Find where the given text appears and provide that cell's center as [X, Y] coordinate. 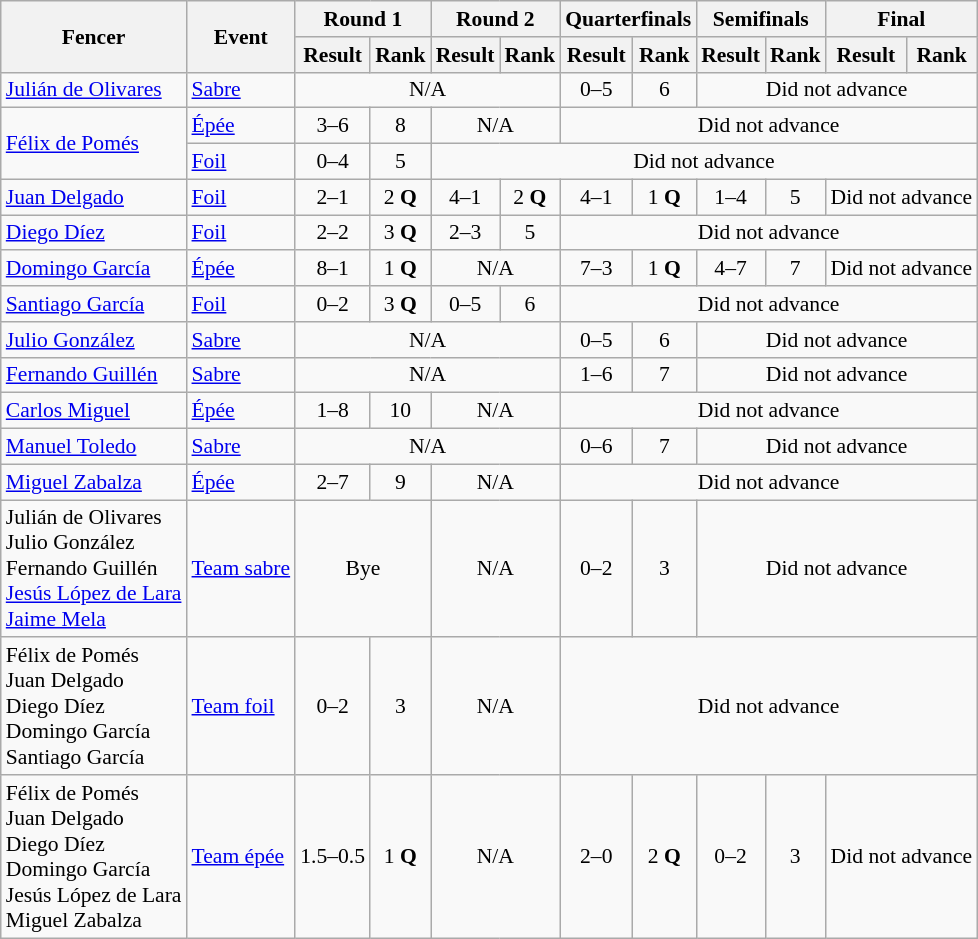
2–3 [466, 233]
Round 2 [496, 19]
Félix de Pomés Juan Delgado Diego Díez Domingo García Jesús López de Lara Miguel Zabalza [94, 856]
Fernando Guillén [94, 375]
3–6 [332, 126]
Bye [362, 569]
Team sabre [240, 569]
Santiago García [94, 304]
Diego Díez [94, 233]
9 [400, 482]
Julián de Olivares [94, 90]
Team épée [240, 856]
0–4 [332, 162]
Final [902, 19]
Round 1 [362, 19]
Carlos Miguel [94, 411]
2–2 [332, 233]
Fencer [94, 36]
8–1 [332, 269]
Miguel Zabalza [94, 482]
1–8 [332, 411]
Julián de Olivares Julio González Fernando Guillén Jesús López de Lara Jaime Mela [94, 569]
Event [240, 36]
Domingo García [94, 269]
Félix de Pomés [94, 144]
1–4 [730, 197]
Juan Delgado [94, 197]
1.5–0.5 [332, 856]
0–6 [596, 447]
2–1 [332, 197]
7–3 [596, 269]
Semifinals [760, 19]
8 [400, 126]
Team foil [240, 707]
1–6 [596, 375]
2–0 [596, 856]
10 [400, 411]
2–7 [332, 482]
4–7 [730, 269]
Félix de Pomés Juan Delgado Diego Díez Domingo García Santiago García [94, 707]
Quarterfinals [628, 19]
Manuel Toledo [94, 447]
Julio González [94, 340]
